Identify which cell holds the provided text, then report its [X, Y] central coordinate. 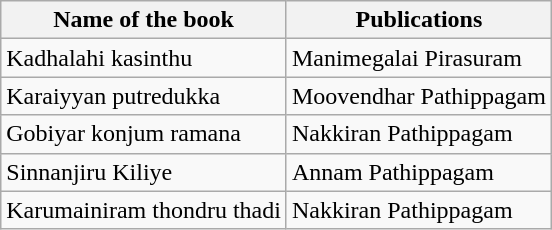
Publications [418, 20]
Sinnanjiru Kiliye [144, 172]
Kadhalahi kasinthu [144, 58]
Manimegalai Pirasuram [418, 58]
Gobiyar konjum ramana [144, 134]
Karumainiram thondru thadi [144, 210]
Moovendhar Pathippagam [418, 96]
Annam Pathippagam [418, 172]
Name of the book [144, 20]
Karaiyyan putredukka [144, 96]
